Return the (x, y) coordinate for the center point of the cell that contains the specified text.  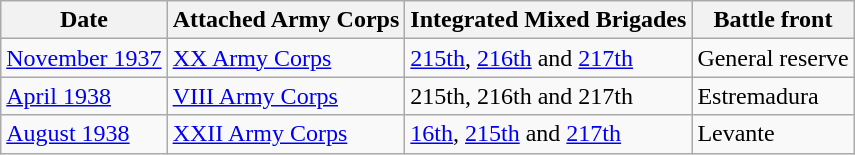
General reserve (773, 58)
August 1938 (84, 134)
XX Army Corps (286, 58)
Attached Army Corps (286, 20)
November 1937 (84, 58)
Levante (773, 134)
Battle front (773, 20)
Date (84, 20)
Estremadura (773, 96)
VIII Army Corps (286, 96)
April 1938 (84, 96)
XXII Army Corps (286, 134)
16th, 215th and 217th (548, 134)
Integrated Mixed Brigades (548, 20)
